For the text-containing cell, return its midpoint in (X, Y) coordinate format. 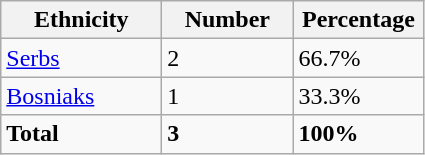
3 (228, 134)
Total (82, 134)
Serbs (82, 58)
Ethnicity (82, 20)
100% (358, 134)
2 (228, 58)
Percentage (358, 20)
1 (228, 96)
Bosniaks (82, 96)
Number (228, 20)
66.7% (358, 58)
33.3% (358, 96)
